Output the (X, Y) coordinate of the center of the cell containing the given text.  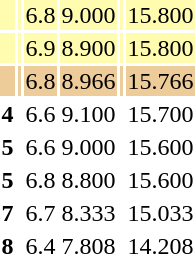
6.7 (40, 213)
8.800 (88, 180)
15.033 (160, 213)
6.9 (40, 48)
8.333 (88, 213)
4 (8, 114)
8.966 (88, 81)
9.100 (88, 114)
8.900 (88, 48)
7 (8, 213)
15.766 (160, 81)
15.700 (160, 114)
